Output the [X, Y] coordinate of the center of the cell containing the given text.  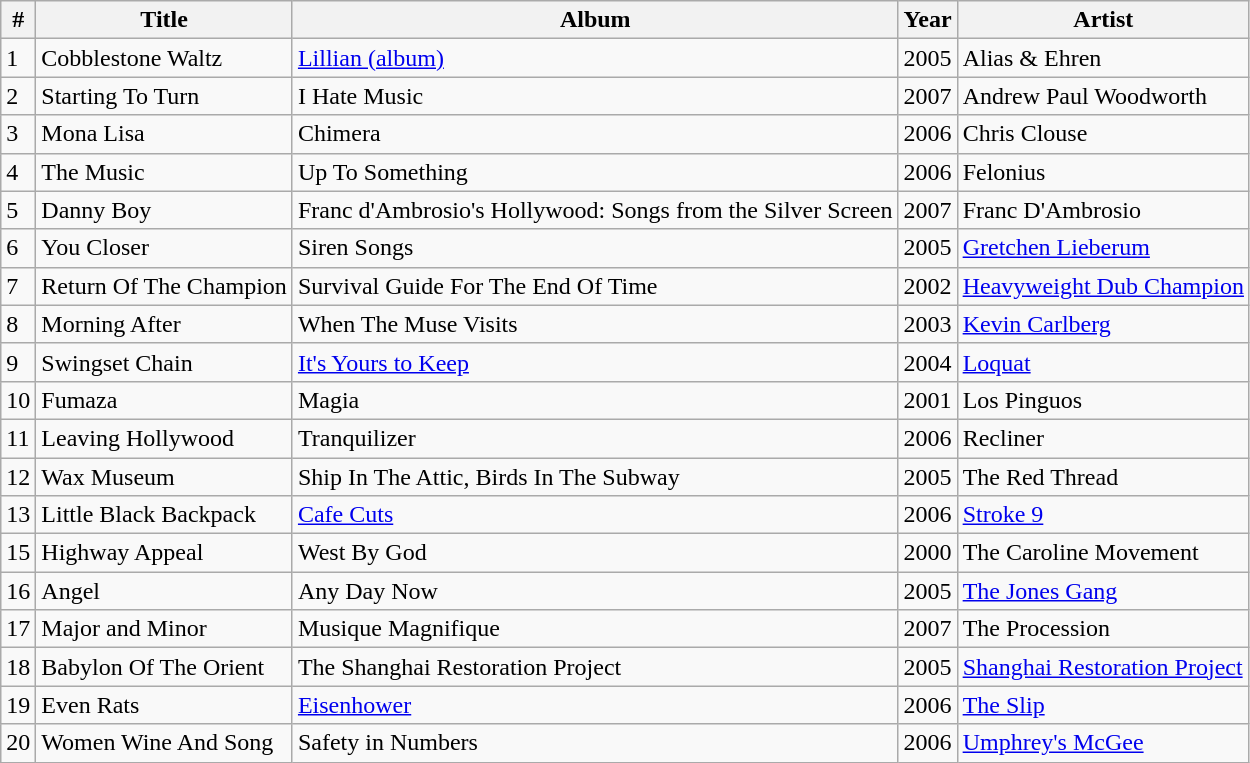
2002 [928, 286]
West By God [595, 553]
2001 [928, 400]
Women Wine And Song [164, 743]
17 [18, 629]
Little Black Backpack [164, 515]
13 [18, 515]
Shanghai Restoration Project [1103, 667]
The Slip [1103, 705]
20 [18, 743]
Recliner [1103, 438]
Up To Something [595, 172]
2000 [928, 553]
Loquat [1103, 362]
The Shanghai Restoration Project [595, 667]
5 [18, 210]
Swingset Chain [164, 362]
Danny Boy [164, 210]
Chimera [595, 134]
Heavyweight Dub Champion [1103, 286]
10 [18, 400]
Los Pinguos [1103, 400]
Andrew Paul Woodworth [1103, 96]
Babylon Of The Orient [164, 667]
16 [18, 591]
Leaving Hollywood [164, 438]
It's Yours to Keep [595, 362]
Major and Minor [164, 629]
Fumaza [164, 400]
11 [18, 438]
# [18, 20]
You Closer [164, 248]
The Red Thread [1103, 477]
4 [18, 172]
The Caroline Movement [1103, 553]
15 [18, 553]
2003 [928, 324]
Gretchen Lieberum [1103, 248]
3 [18, 134]
Felonius [1103, 172]
9 [18, 362]
Stroke 9 [1103, 515]
Magia [595, 400]
The Procession [1103, 629]
8 [18, 324]
Starting To Turn [164, 96]
2 [18, 96]
Return Of The Champion [164, 286]
Eisenhower [595, 705]
Lillian (album) [595, 58]
1 [18, 58]
Ship In The Attic, Birds In The Subway [595, 477]
The Music [164, 172]
Franc d'Ambrosio's Hollywood: Songs from the Silver Screen [595, 210]
Kevin Carlberg [1103, 324]
Artist [1103, 20]
Survival Guide For The End Of Time [595, 286]
7 [18, 286]
19 [18, 705]
Angel [164, 591]
Title [164, 20]
Alias & Ehren [1103, 58]
Any Day Now [595, 591]
Highway Appeal [164, 553]
When The Muse Visits [595, 324]
Chris Clouse [1103, 134]
Wax Museum [164, 477]
Morning After [164, 324]
Mona Lisa [164, 134]
I Hate Music [595, 96]
18 [18, 667]
Album [595, 20]
Cobblestone Waltz [164, 58]
Tranquilizer [595, 438]
Franc D'Ambrosio [1103, 210]
6 [18, 248]
The Jones Gang [1103, 591]
12 [18, 477]
Year [928, 20]
Umphrey's McGee [1103, 743]
Safety in Numbers [595, 743]
Cafe Cuts [595, 515]
Siren Songs [595, 248]
Even Rats [164, 705]
Musique Magnifique [595, 629]
2004 [928, 362]
